Output the [x, y] coordinate of the center of the cell containing the given text.  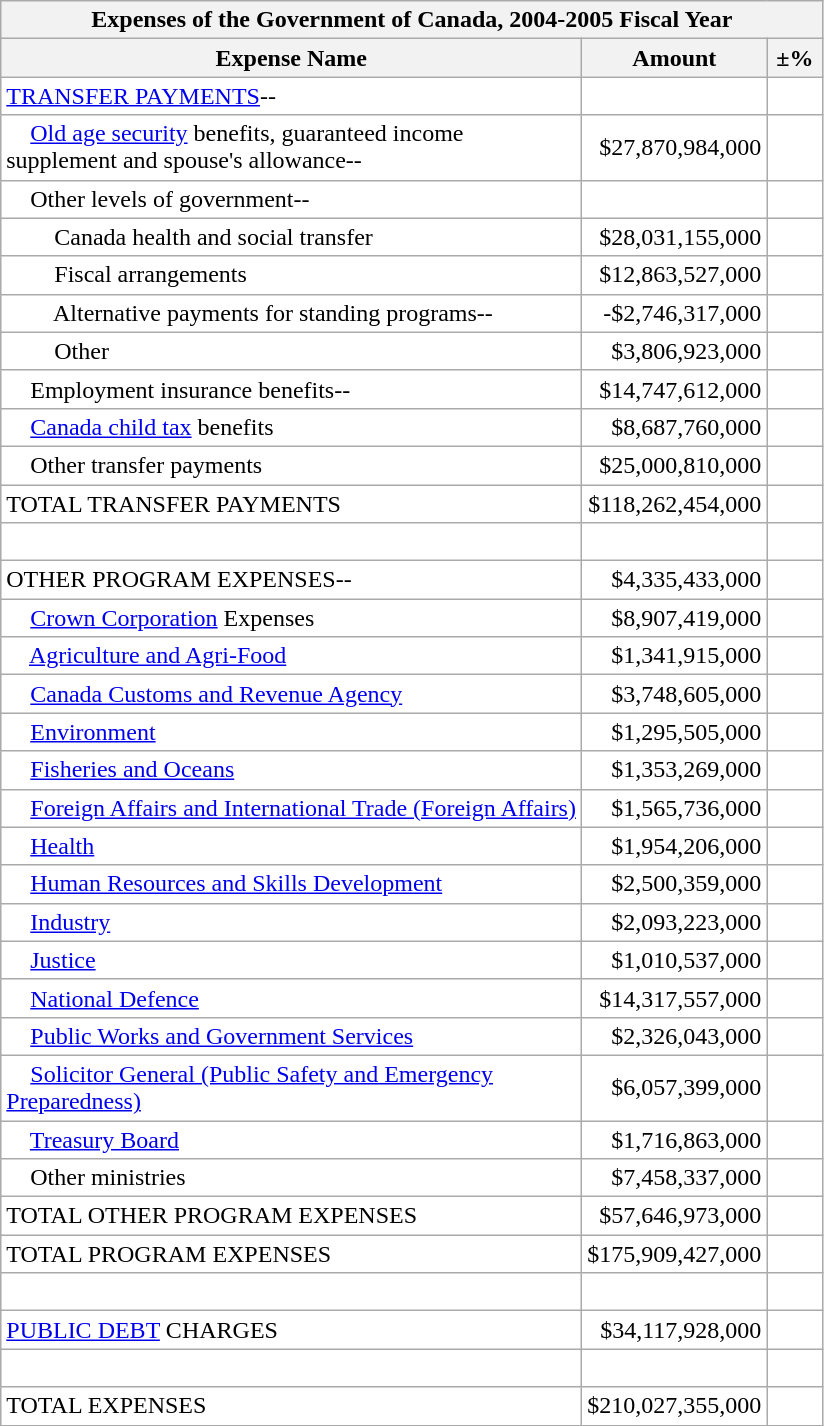
$14,747,612,000 [674, 389]
Fisheries and Oceans [292, 770]
$118,262,454,000 [674, 503]
TOTAL TRANSFER PAYMENTS [292, 503]
Other [292, 351]
National Defence [292, 998]
OTHER PROGRAM EXPENSES-- [292, 580]
$2,093,223,000 [674, 922]
$7,458,337,000 [674, 1178]
TOTAL OTHER PROGRAM EXPENSES [292, 1216]
$8,687,760,000 [674, 427]
$12,863,527,000 [674, 275]
$8,907,419,000 [674, 618]
Foreign Affairs and International Trade (Foreign Affairs) [292, 808]
Public Works and Government Services [292, 1036]
-$2,746,317,000 [674, 313]
$34,117,928,000 [674, 1330]
PUBLIC DEBT CHARGES [292, 1330]
$1,353,269,000 [674, 770]
Justice [292, 960]
Treasury Board [292, 1139]
TRANSFER PAYMENTS-- [292, 96]
$27,870,984,000 [674, 148]
Old age security benefits, guaranteed income supplement and spouse's allowance-- [292, 148]
Other transfer payments [292, 465]
$28,031,155,000 [674, 237]
Canada Customs and Revenue Agency [292, 694]
$2,500,359,000 [674, 884]
$6,057,399,000 [674, 1088]
$2,326,043,000 [674, 1036]
$175,909,427,000 [674, 1254]
$3,806,923,000 [674, 351]
$1,341,915,000 [674, 656]
Alternative payments for standing programs-- [292, 313]
$210,027,355,000 [674, 1406]
$1,565,736,000 [674, 808]
TOTAL EXPENSES [292, 1406]
Industry [292, 922]
$3,748,605,000 [674, 694]
TOTAL PROGRAM EXPENSES [292, 1254]
Amount [674, 58]
Environment [292, 732]
$1,295,505,000 [674, 732]
Agriculture and Agri-Food [292, 656]
$1,010,537,000 [674, 960]
Employment insurance benefits-- [292, 389]
Expenses of the Government of Canada, 2004-2005 Fiscal Year [412, 20]
Solicitor General (Public Safety and Emergency Preparedness) [292, 1088]
$4,335,433,000 [674, 580]
$25,000,810,000 [674, 465]
$57,646,973,000 [674, 1216]
Human Resources and Skills Development [292, 884]
$1,716,863,000 [674, 1139]
±% [795, 58]
Other levels of government-- [292, 199]
$1,954,206,000 [674, 846]
Health [292, 846]
Crown Corporation Expenses [292, 618]
$14,317,557,000 [674, 998]
Canada child tax benefits [292, 427]
Canada health and social transfer [292, 237]
Other ministries [292, 1178]
Expense Name [292, 58]
Fiscal arrangements [292, 275]
